Find where the given text appears and provide that cell's center as (x, y) coordinate. 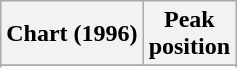
Chart (1996) (72, 34)
Peakposition (189, 34)
